Extract the [X, Y] coordinate from the center of the cell holding the provided text.  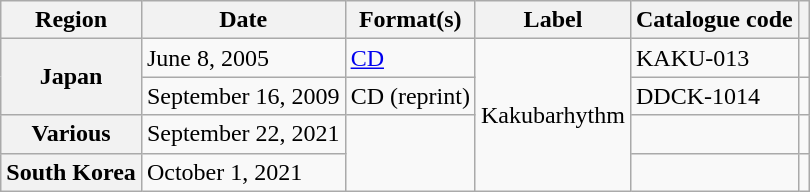
Japan [72, 77]
October 1, 2021 [243, 172]
CD [410, 58]
Region [72, 20]
Catalogue code [714, 20]
June 8, 2005 [243, 58]
KAKU-013 [714, 58]
DDCK-1014 [714, 96]
Label [552, 20]
September 22, 2021 [243, 134]
Kakubarhythm [552, 115]
Format(s) [410, 20]
CD (reprint) [410, 96]
Date [243, 20]
September 16, 2009 [243, 96]
Various [72, 134]
South Korea [72, 172]
